Determine the [X, Y] coordinate at the center of the cell enclosing the given text.  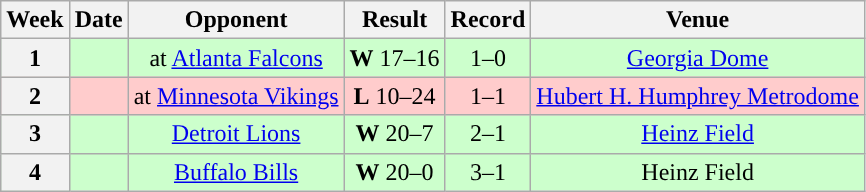
1–0 [488, 58]
1 [35, 58]
W 20–7 [394, 134]
W 17–16 [394, 58]
W 20–0 [394, 172]
Venue [698, 20]
1–1 [488, 96]
L 10–24 [394, 96]
Opponent [236, 20]
4 [35, 172]
Hubert H. Humphrey Metrodome [698, 96]
at Atlanta Falcons [236, 58]
Date [98, 20]
Result [394, 20]
2–1 [488, 134]
Georgia Dome [698, 58]
Record [488, 20]
Week [35, 20]
3 [35, 134]
Buffalo Bills [236, 172]
Detroit Lions [236, 134]
at Minnesota Vikings [236, 96]
2 [35, 96]
3–1 [488, 172]
